Search for the cell housing the specified text and yield its (x, y) center coordinate. 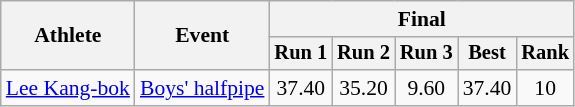
Boys' halfpipe (202, 88)
Lee Kang-bok (68, 88)
Run 2 (364, 54)
Run 1 (300, 54)
Event (202, 36)
Athlete (68, 36)
Run 3 (426, 54)
10 (545, 88)
Final (421, 19)
Best (488, 54)
Rank (545, 54)
9.60 (426, 88)
35.20 (364, 88)
